Output the (x, y) coordinate of the center of the cell containing the given text.  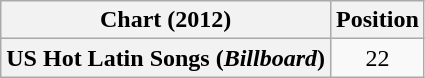
Chart (2012) (166, 20)
22 (378, 58)
US Hot Latin Songs (Billboard) (166, 58)
Position (378, 20)
